Output the [x, y] coordinate of the center of the cell containing the given text.  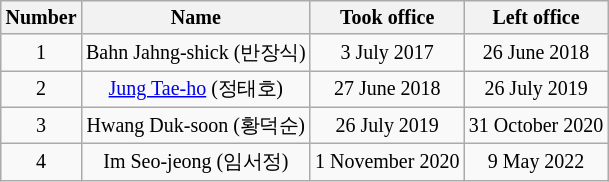
Took office [387, 18]
Im Seo-jeong (임서정) [196, 162]
3 [42, 125]
Jung Tae-ho (정태호) [196, 89]
Left office [536, 18]
Hwang Duk-soon (황덕순) [196, 125]
Name [196, 18]
1 November 2020 [387, 162]
4 [42, 162]
27 June 2018 [387, 89]
26 June 2018 [536, 53]
Number [42, 18]
2 [42, 89]
31 October 2020 [536, 125]
1 [42, 53]
3 July 2017 [387, 53]
Bahn Jahng-shick (반장식) [196, 53]
9 May 2022 [536, 162]
